Return the (x, y) coordinate for the center point of the cell that contains the specified text.  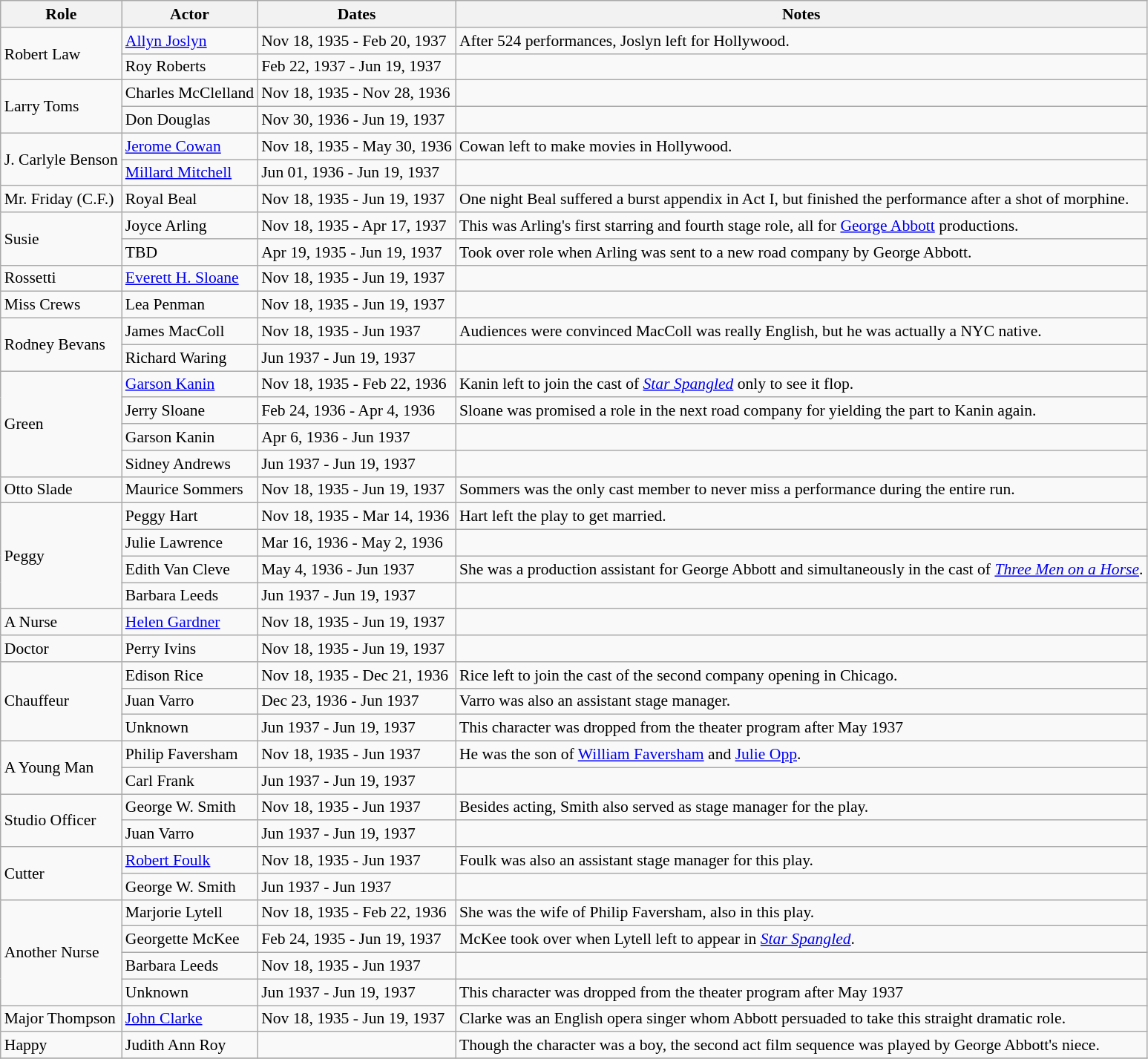
Sommers was the only cast member to never miss a performance during the entire run. (801, 490)
Actor (190, 14)
Don Douglas (190, 120)
Notes (801, 14)
Another Nurse (61, 952)
Nov 18, 1935 - Nov 28, 1936 (356, 94)
Millard Mitchell (190, 173)
May 4, 1936 - Jun 1937 (356, 569)
Perry Ivins (190, 649)
Lea Penman (190, 305)
Allyn Joslyn (190, 41)
Otto Slade (61, 490)
Jun 01, 1936 - Jun 19, 1937 (356, 173)
Though the character was a boy, the second act film sequence was played by George Abbott's niece. (801, 1046)
Sloane was promised a role in the next road company for yielding the part to Kanin again. (801, 411)
Besides acting, Smith also served as stage manager for the play. (801, 807)
Rice left to join the cast of the second company opening in Chicago. (801, 675)
Nov 18, 1935 - Feb 20, 1937 (356, 41)
Dec 23, 1936 - Jun 1937 (356, 701)
Feb 24, 1936 - Apr 4, 1936 (356, 411)
Everett H. Sloane (190, 278)
Miss Crews (61, 305)
Cutter (61, 873)
Edith Van Cleve (190, 569)
Helen Gardner (190, 623)
Royal Beal (190, 200)
James MacColl (190, 332)
Jerome Cowan (190, 146)
Julie Lawrence (190, 543)
Marjorie Lytell (190, 913)
Audiences were convinced MacColl was really English, but he was actually a NYC native. (801, 332)
A Nurse (61, 623)
Took over role when Arling was sent to a new road company by George Abbott. (801, 252)
J. Carlyle Benson (61, 159)
Jun 1937 - Jun 1937 (356, 887)
Happy (61, 1046)
Carl Frank (190, 781)
Rodney Bevans (61, 344)
Green (61, 424)
Joyce Arling (190, 226)
He was the son of William Faversham and Julie Opp. (801, 755)
Nov 18, 1935 - Apr 17, 1937 (356, 226)
Cowan left to make movies in Hollywood. (801, 146)
Foulk was also an assistant stage manager for this play. (801, 860)
Major Thompson (61, 1019)
Feb 24, 1935 - Jun 19, 1937 (356, 940)
She was a production assistant for George Abbott and simultaneously in the cast of Three Men on a Horse. (801, 569)
Hart left the play to get married. (801, 517)
Chauffeur (61, 702)
One night Beal suffered a burst appendix in Act I, but finished the performance after a shot of morphine. (801, 200)
Nov 18, 1935 - May 30, 1936 (356, 146)
Georgette McKee (190, 940)
Varro was also an assistant stage manager. (801, 701)
Kanin left to join the cast of Star Spangled only to see it flop. (801, 384)
Mr. Friday (C.F.) (61, 200)
She was the wife of Philip Faversham, also in this play. (801, 913)
Peggy Hart (190, 517)
Judith Ann Roy (190, 1046)
Clarke was an English opera singer whom Abbott persuaded to take this straight dramatic role. (801, 1019)
Susie (61, 239)
Nov 18, 1935 - Mar 14, 1936 (356, 517)
Roy Roberts (190, 67)
TBD (190, 252)
Sidney Andrews (190, 464)
Mar 16, 1936 - May 2, 1936 (356, 543)
This was Arling's first starring and fourth stage role, all for George Abbott productions. (801, 226)
Feb 22, 1937 - Jun 19, 1937 (356, 67)
Robert Foulk (190, 860)
Larry Toms (61, 107)
John Clarke (190, 1019)
Philip Faversham (190, 755)
Role (61, 14)
Nov 30, 1936 - Jun 19, 1937 (356, 120)
Jerry Sloane (190, 411)
Nov 18, 1935 - Dec 21, 1936 (356, 675)
Robert Law (61, 53)
Charles McClelland (190, 94)
Rossetti (61, 278)
A Young Man (61, 767)
Richard Waring (190, 358)
Apr 6, 1936 - Jun 1937 (356, 437)
Peggy (61, 556)
McKee took over when Lytell left to appear in Star Spangled. (801, 940)
Doctor (61, 649)
Studio Officer (61, 821)
Apr 19, 1935 - Jun 19, 1937 (356, 252)
Dates (356, 14)
After 524 performances, Joslyn left for Hollywood. (801, 41)
Edison Rice (190, 675)
Maurice Sommers (190, 490)
